Capture the cell that displays the provided text and extract its (X, Y) central coordinate. 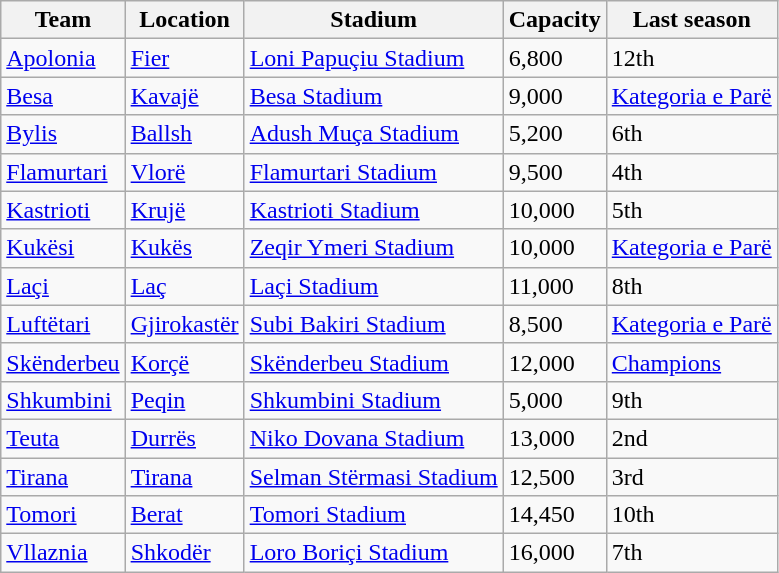
Subi Bakiri Stadium (374, 324)
Niko Dovana Stadium (374, 438)
5th (692, 210)
Flamurtari Stadium (374, 172)
Peqin (184, 400)
10th (692, 515)
Flamurtari (63, 172)
Kastrioti Stadium (374, 210)
11,000 (554, 286)
7th (692, 553)
8th (692, 286)
Shkodër (184, 553)
Berat (184, 515)
Kavajë (184, 96)
16,000 (554, 553)
9,500 (554, 172)
12,500 (554, 477)
Fier (184, 58)
Korçë (184, 362)
Gjirokastër (184, 324)
5,200 (554, 134)
Capacity (554, 20)
Last season (692, 20)
Laçi (63, 286)
Skënderbeu (63, 362)
Zeqir Ymeri Stadium (374, 248)
12th (692, 58)
Champions (692, 362)
Krujë (184, 210)
Bylis (63, 134)
Laçi Stadium (374, 286)
Tomori Stadium (374, 515)
12,000 (554, 362)
6th (692, 134)
5,000 (554, 400)
Adush Muça Stadium (374, 134)
Besa Stadium (374, 96)
Vlorë (184, 172)
Apolonia (63, 58)
Shkumbini Stadium (374, 400)
Tomori (63, 515)
6,800 (554, 58)
Durrës (184, 438)
Kastrioti (63, 210)
Location (184, 20)
Luftëtari (63, 324)
Ballsh (184, 134)
8,500 (554, 324)
2nd (692, 438)
3rd (692, 477)
4th (692, 172)
Team (63, 20)
Kukësi (63, 248)
Loro Boriçi Stadium (374, 553)
Loni Papuçiu Stadium (374, 58)
9th (692, 400)
9,000 (554, 96)
Stadium (374, 20)
13,000 (554, 438)
14,450 (554, 515)
Selman Stërmasi Stadium (374, 477)
Vllaznia (63, 553)
Kukës (184, 248)
Laç (184, 286)
Shkumbini (63, 400)
Skënderbeu Stadium (374, 362)
Teuta (63, 438)
Besa (63, 96)
